Pinpoint the cell where the given text exists, returning its (x, y) midpoint coordinate. 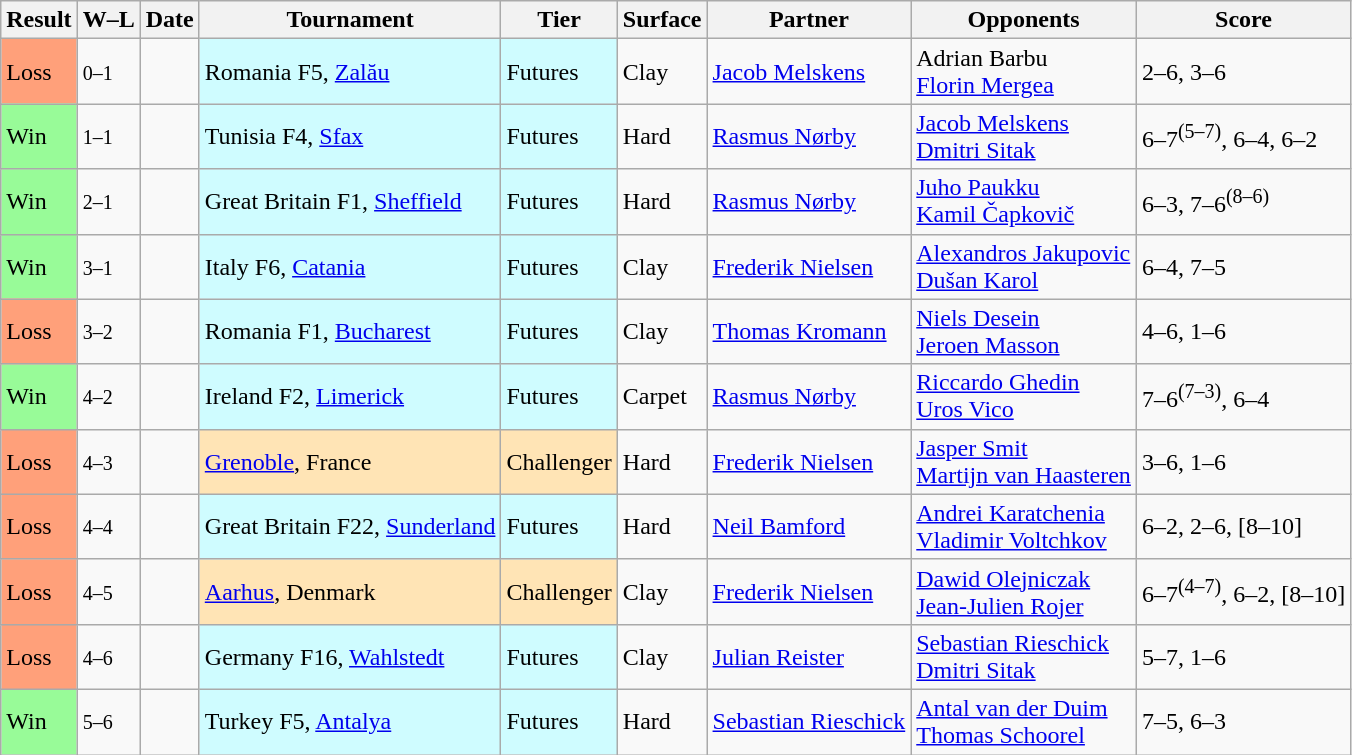
Juho Paukku Kamil Čapkovič (1024, 202)
5–6 (108, 722)
Great Britain F1, Sheffield (350, 202)
Julian Reister (809, 656)
Dawid Olejniczak Jean-Julien Rojer (1024, 592)
4–3 (108, 462)
0–1 (108, 72)
Alexandros Jakupovic Dušan Karol (1024, 266)
5–7, 1–6 (1243, 656)
1–1 (108, 136)
Germany F16, Wahlstedt (350, 656)
Great Britain F22, Sunderland (350, 526)
Italy F6, Catania (350, 266)
2–6, 3–6 (1243, 72)
Andrei Karatchenia Vladimir Voltchkov (1024, 526)
Sebastian Rieschick (809, 722)
Romania F1, Bucharest (350, 332)
3–1 (108, 266)
Sebastian Rieschick Dmitri Sitak (1024, 656)
Score (1243, 20)
2–1 (108, 202)
Tunisia F4, Sfax (350, 136)
Thomas Kromann (809, 332)
Date (170, 20)
7–5, 6–3 (1243, 722)
4–6 (108, 656)
Partner (809, 20)
Tournament (350, 20)
4–4 (108, 526)
Ireland F2, Limerick (350, 396)
Grenoble, France (350, 462)
Aarhus, Denmark (350, 592)
6–2, 2–6, [8–10] (1243, 526)
Jacob Melskens Dmitri Sitak (1024, 136)
Jacob Melskens (809, 72)
4–6, 1–6 (1243, 332)
Neil Bamford (809, 526)
6–4, 7–5 (1243, 266)
4–5 (108, 592)
Antal van der Duim Thomas Schoorel (1024, 722)
6–7(5–7), 6–4, 6–2 (1243, 136)
Carpet (662, 396)
W–L (108, 20)
Result (39, 20)
6–7(4–7), 6–2, [8–10] (1243, 592)
Opponents (1024, 20)
7–6(7–3), 6–4 (1243, 396)
Niels Desein Jeroen Masson (1024, 332)
3–2 (108, 332)
6–3, 7–6(8–6) (1243, 202)
Riccardo Ghedin Uros Vico (1024, 396)
Adrian Barbu Florin Mergea (1024, 72)
Jasper Smit Martijn van Haasteren (1024, 462)
Turkey F5, Antalya (350, 722)
Romania F5, Zalău (350, 72)
Surface (662, 20)
Tier (559, 20)
4–2 (108, 396)
3–6, 1–6 (1243, 462)
